Capture the cell that displays the provided text and extract its (X, Y) central coordinate. 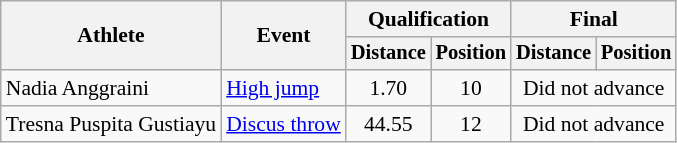
12 (471, 124)
Tresna Puspita Gustiayu (111, 124)
10 (471, 88)
Final (594, 19)
Nadia Anggraini (111, 88)
Qualification (428, 19)
Discus throw (284, 124)
Athlete (111, 36)
44.55 (388, 124)
1.70 (388, 88)
Event (284, 36)
High jump (284, 88)
